Detect which cell encompasses the target text, then output its (x, y) center coordinate. 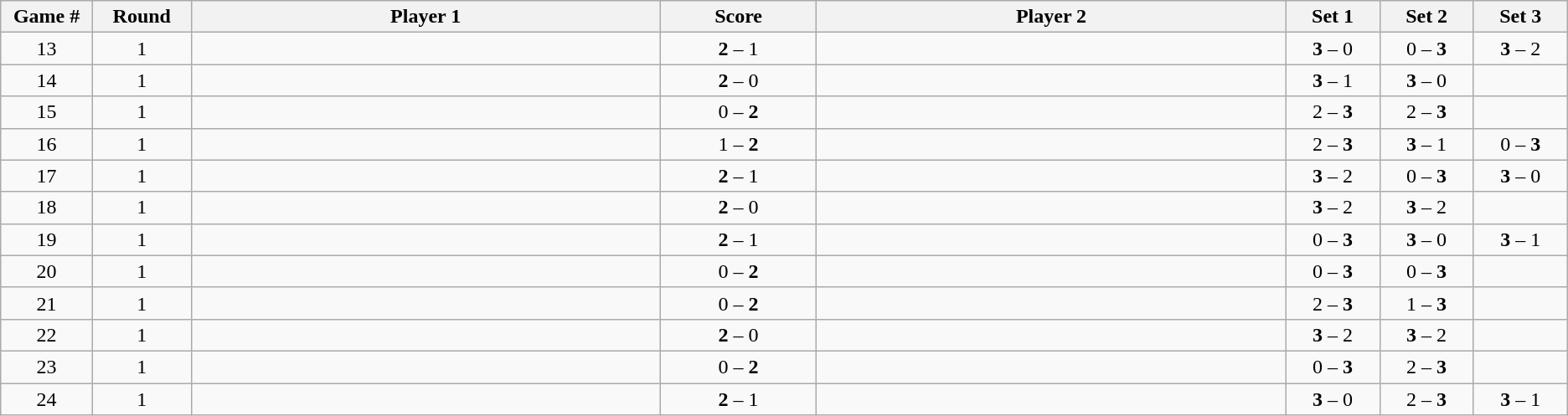
22 (47, 335)
16 (47, 144)
21 (47, 303)
15 (47, 112)
Game # (47, 17)
1 – 2 (739, 144)
24 (47, 399)
Set 2 (1426, 17)
19 (47, 239)
Player 2 (1051, 17)
20 (47, 271)
1 – 3 (1426, 303)
Set 1 (1333, 17)
Round (142, 17)
Player 1 (426, 17)
18 (47, 208)
14 (47, 80)
Score (739, 17)
Set 3 (1520, 17)
17 (47, 176)
13 (47, 49)
23 (47, 367)
